Provide the [X, Y] coordinate of the cell's center where the given text is located.  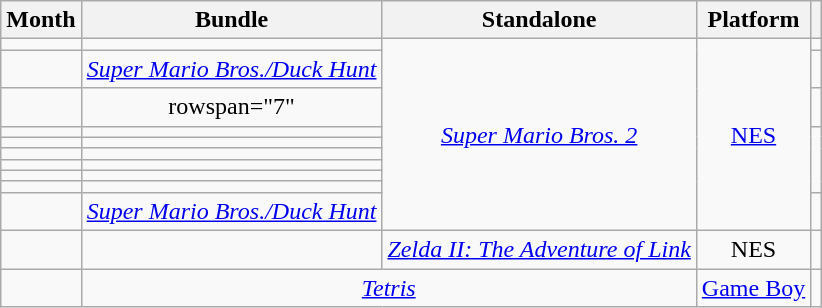
Super Mario Bros. 2 [539, 135]
Tetris [388, 287]
Month [41, 20]
Standalone [539, 20]
Game Boy [753, 287]
Zelda II: The Adventure of Link [539, 249]
Bundle [232, 20]
rowspan="7" [232, 107]
Platform [753, 20]
